Provide the (X, Y) coordinate of the cell's center where the given text is located.  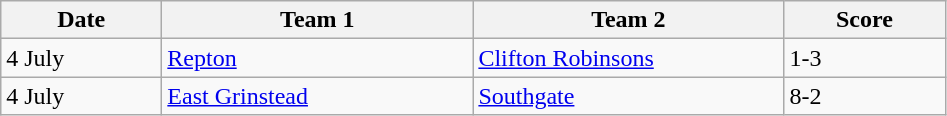
East Grinstead (318, 96)
Team 2 (628, 20)
Repton (318, 58)
8-2 (864, 96)
Date (82, 20)
1-3 (864, 58)
Team 1 (318, 20)
Clifton Robinsons (628, 58)
Southgate (628, 96)
Score (864, 20)
